For the text-containing cell, return its midpoint in (X, Y) coordinate format. 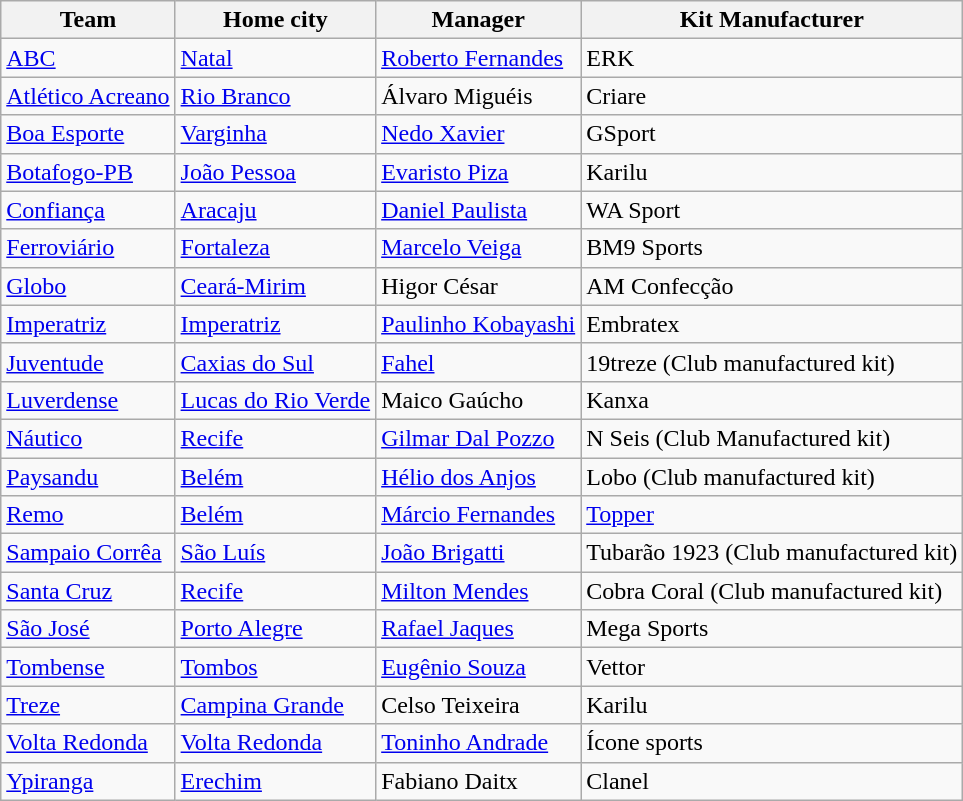
Lobo (Club manufactured kit) (772, 477)
Manager (478, 20)
Paysandu (88, 477)
Roberto Fernandes (478, 58)
Gilmar Dal Pozzo (478, 438)
Natal (276, 58)
Cobra Coral (Club manufactured kit) (772, 591)
Rio Branco (276, 96)
Home city (276, 20)
Marcelo Veiga (478, 248)
Juventude (88, 362)
Tubarão 1923 (Club manufactured kit) (772, 553)
Eugênio Souza (478, 667)
Paulinho Kobayashi (478, 324)
Milton Mendes (478, 591)
N Seis (Club Manufactured kit) (772, 438)
Topper (772, 515)
Higor César (478, 286)
AM Confecção (772, 286)
BM9 Sports (772, 248)
Aracaju (276, 210)
Remo (88, 515)
Luverdense (88, 400)
Vettor (772, 667)
19treze (Club manufactured kit) (772, 362)
Embratex (772, 324)
Criare (772, 96)
São Luís (276, 553)
Santa Cruz (88, 591)
Varginha (276, 134)
Kanxa (772, 400)
Globo (88, 286)
Fahel (478, 362)
Evaristo Piza (478, 172)
Botafogo-PB (88, 172)
Team (88, 20)
Porto Alegre (276, 629)
Hélio dos Anjos (478, 477)
Rafael Jaques (478, 629)
Kit Manufacturer (772, 20)
Confiança (88, 210)
Fabiano Daitx (478, 781)
Boa Esporte (88, 134)
Clanel (772, 781)
Campina Grande (276, 705)
Ícone sports (772, 743)
Caxias do Sul (276, 362)
Nedo Xavier (478, 134)
WA Sport (772, 210)
ABC (88, 58)
Treze (88, 705)
Maico Gaúcho (478, 400)
João Brigatti (478, 553)
GSport (772, 134)
Fortaleza (276, 248)
Tombense (88, 667)
Erechim (276, 781)
Náutico (88, 438)
Toninho Andrade (478, 743)
Tombos (276, 667)
Mega Sports (772, 629)
Márcio Fernandes (478, 515)
Ceará-Mirim (276, 286)
Ypiranga (88, 781)
São José (88, 629)
Lucas do Rio Verde (276, 400)
João Pessoa (276, 172)
Celso Teixeira (478, 705)
Álvaro Miguéis (478, 96)
Ferroviário (88, 248)
Sampaio Corrêa (88, 553)
ERK (772, 58)
Atlético Acreano (88, 96)
Daniel Paulista (478, 210)
